Detect which cell encompasses the target text, then output its (X, Y) center coordinate. 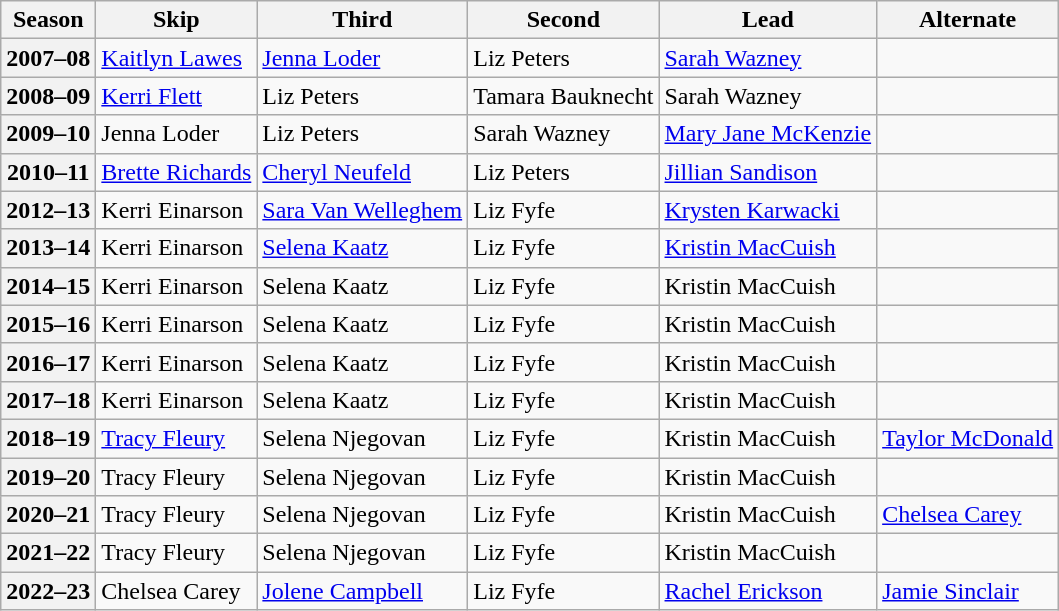
2010–11 (48, 172)
Third (362, 20)
Brette Richards (176, 172)
Taylor McDonald (968, 438)
Lead (768, 20)
Jamie Sinclair (968, 591)
2017–18 (48, 400)
2008–09 (48, 96)
2007–08 (48, 58)
Cheryl Neufeld (362, 172)
2009–10 (48, 134)
Kerri Flett (176, 96)
Sara Van Welleghem (362, 210)
Second (564, 20)
2020–21 (48, 515)
Skip (176, 20)
2014–15 (48, 286)
2021–22 (48, 553)
Kaitlyn Lawes (176, 58)
2018–19 (48, 438)
2016–17 (48, 362)
2019–20 (48, 477)
Alternate (968, 20)
2015–16 (48, 324)
Season (48, 20)
2013–14 (48, 248)
2022–23 (48, 591)
Krysten Karwacki (768, 210)
Jolene Campbell (362, 591)
Tamara Bauknecht (564, 96)
Jillian Sandison (768, 172)
Rachel Erickson (768, 591)
2012–13 (48, 210)
Mary Jane McKenzie (768, 134)
